Provide the (X, Y) coordinate of the cell's center where the given text is located.  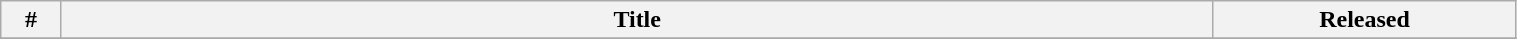
Title (637, 20)
Released (1364, 20)
# (32, 20)
